Output the (X, Y) coordinate of the center of the cell containing the given text.  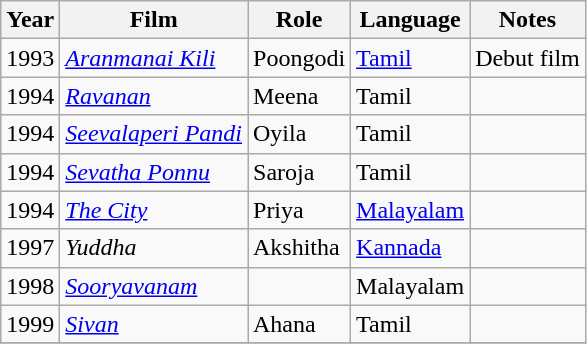
Oyila (300, 134)
1993 (30, 58)
The City (154, 210)
Film (154, 20)
Saroja (300, 172)
Debut film (528, 58)
Sivan (154, 324)
Akshitha (300, 248)
Sevatha Ponnu (154, 172)
Sooryavanam (154, 286)
Aranmanai Kili (154, 58)
Notes (528, 20)
Ravanan (154, 96)
Language (410, 20)
1998 (30, 286)
Seevalaperi Pandi (154, 134)
1997 (30, 248)
Priya (300, 210)
Role (300, 20)
Yuddha (154, 248)
Kannada (410, 248)
Ahana (300, 324)
1999 (30, 324)
Meena (300, 96)
Year (30, 20)
Poongodi (300, 58)
